Search for the cell housing the specified text and yield its [x, y] center coordinate. 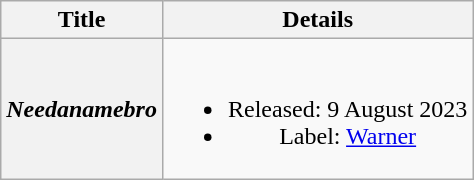
Needanamebro [82, 109]
Released: 9 August 2023Label: Warner [317, 109]
Details [317, 20]
Title [82, 20]
